Search for the cell housing the specified text and yield its [x, y] center coordinate. 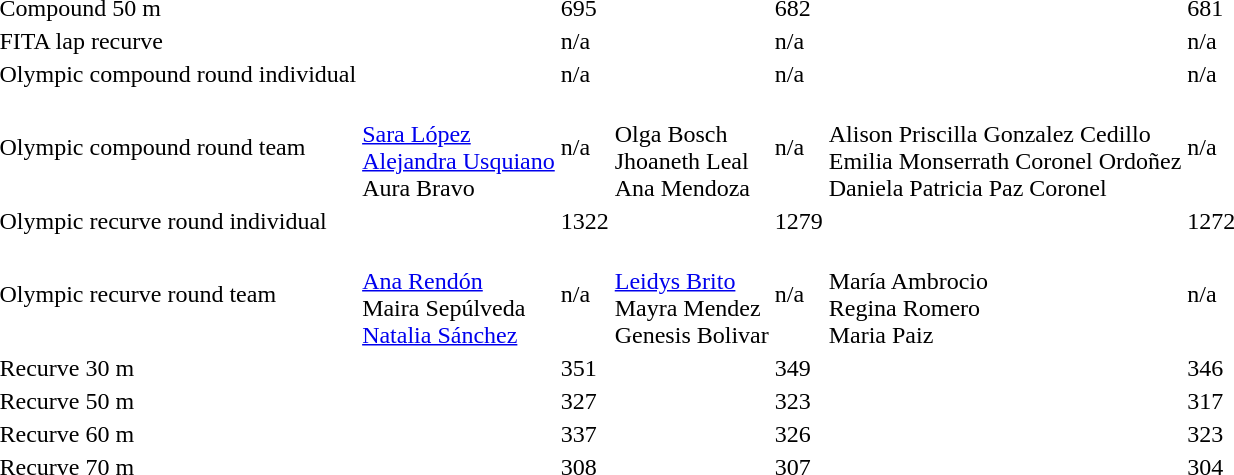
327 [584, 401]
1279 [798, 221]
351 [584, 368]
Leidys BritoMayra MendezGenesis Bolivar [692, 294]
Ana RendónMaira SepúlvedaNatalia Sánchez [459, 294]
349 [798, 368]
337 [584, 434]
323 [798, 401]
326 [798, 434]
1322 [584, 221]
María AmbrocioRegina RomeroMaria Paiz [1005, 294]
Sara LópezAlejandra UsquianoAura Bravo [459, 148]
Alison Priscilla Gonzalez CedilloEmilia Monserrath Coronel OrdoñezDaniela Patricia Paz Coronel [1005, 148]
Olga BoschJhoaneth LealAna Mendoza [692, 148]
